Determine the (x, y) coordinate at the center of the cell enclosing the given text.  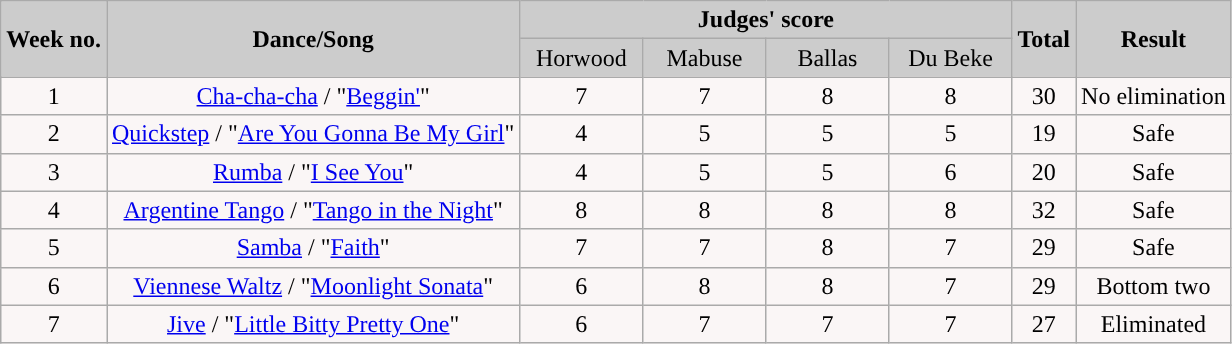
Judges' score (766, 20)
Ballas (828, 58)
Eliminated (1154, 324)
1 (54, 96)
20 (1044, 172)
Week no. (54, 39)
30 (1044, 96)
Argentine Tango / "Tango in the Night" (312, 210)
Quickstep / "Are You Gonna Be My Girl" (312, 134)
Result (1154, 39)
2 (54, 134)
27 (1044, 324)
Total (1044, 39)
32 (1044, 210)
Horwood (582, 58)
Rumba / "I See You" (312, 172)
3 (54, 172)
Samba / "Faith" (312, 248)
Dance/Song (312, 39)
19 (1044, 134)
Du Beke (950, 58)
No elimination (1154, 96)
Bottom two (1154, 286)
Cha-cha-cha / "Beggin'" (312, 96)
Jive / "Little Bitty Pretty One" (312, 324)
Viennese Waltz / "Moonlight Sonata" (312, 286)
Mabuse (704, 58)
